Identify which cell holds the provided text, then report its [x, y] central coordinate. 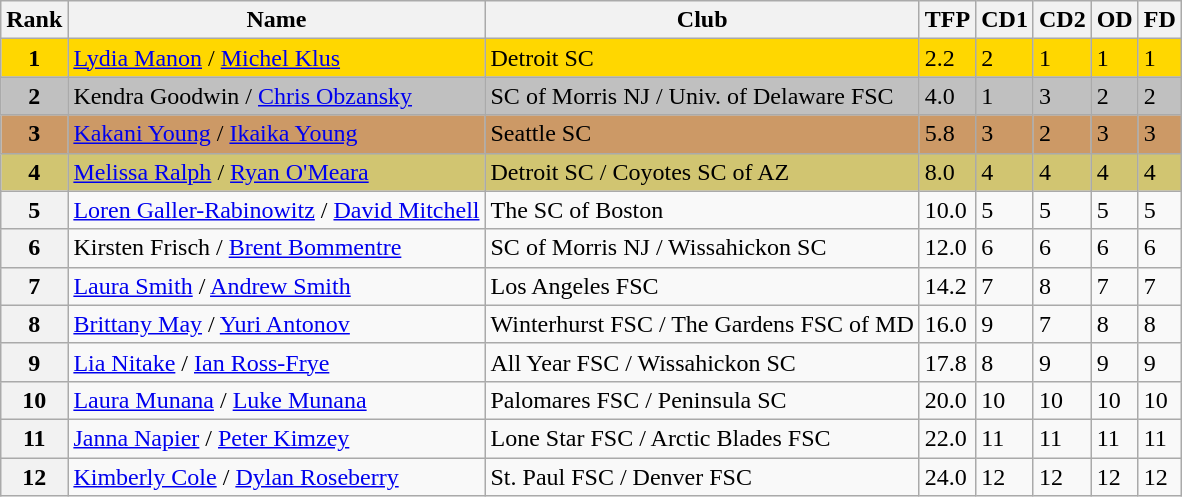
FD [1160, 20]
Los Angeles FSC [702, 286]
Laura Smith / Andrew Smith [276, 286]
Janna Napier / Peter Kimzey [276, 438]
10.0 [947, 210]
22.0 [947, 438]
Winterhurst FSC / The Gardens FSC of MD [702, 324]
4.0 [947, 96]
Detroit SC / Coyotes SC of AZ [702, 172]
17.8 [947, 362]
The SC of Boston [702, 210]
SC of Morris NJ / Univ. of Delaware FSC [702, 96]
Brittany May / Yuri Antonov [276, 324]
Lydia Manon / Michel Klus [276, 58]
Kakani Young / Ikaika Young [276, 134]
TFP [947, 20]
12.0 [947, 248]
CD1 [1005, 20]
Kendra Goodwin / Chris Obzansky [276, 96]
Laura Munana / Luke Munana [276, 400]
20.0 [947, 400]
Rank [34, 20]
Kimberly Cole / Dylan Roseberry [276, 477]
14.2 [947, 286]
Seattle SC [702, 134]
Lone Star FSC / Arctic Blades FSC [702, 438]
24.0 [947, 477]
All Year FSC / Wissahickon SC [702, 362]
Lia Nitake / Ian Ross-Frye [276, 362]
Palomares FSC / Peninsula SC [702, 400]
8.0 [947, 172]
Melissa Ralph / Ryan O'Meara [276, 172]
OD [1114, 20]
Detroit SC [702, 58]
16.0 [947, 324]
St. Paul FSC / Denver FSC [702, 477]
Club [702, 20]
Name [276, 20]
Kirsten Frisch / Brent Bommentre [276, 248]
5.8 [947, 134]
SC of Morris NJ / Wissahickon SC [702, 248]
Loren Galler-Rabinowitz / David Mitchell [276, 210]
2.2 [947, 58]
CD2 [1062, 20]
